Provide the [X, Y] coordinate of the cell's center where the given text is located.  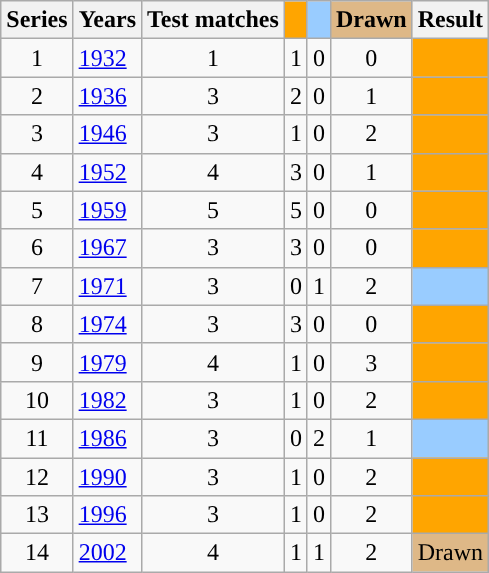
Years [107, 20]
1982 [107, 400]
11 [37, 438]
1990 [107, 477]
7 [37, 286]
6 [37, 248]
Series [37, 20]
14 [37, 553]
1936 [107, 96]
1967 [107, 248]
1979 [107, 362]
1996 [107, 515]
8 [37, 324]
Result [450, 20]
13 [37, 515]
10 [37, 400]
1974 [107, 324]
12 [37, 477]
1986 [107, 438]
1971 [107, 286]
1959 [107, 210]
1952 [107, 172]
2002 [107, 553]
1946 [107, 134]
1932 [107, 58]
Test matches [214, 20]
9 [37, 362]
